From the cell containing the given text, extract its center point as (x, y) coordinate. 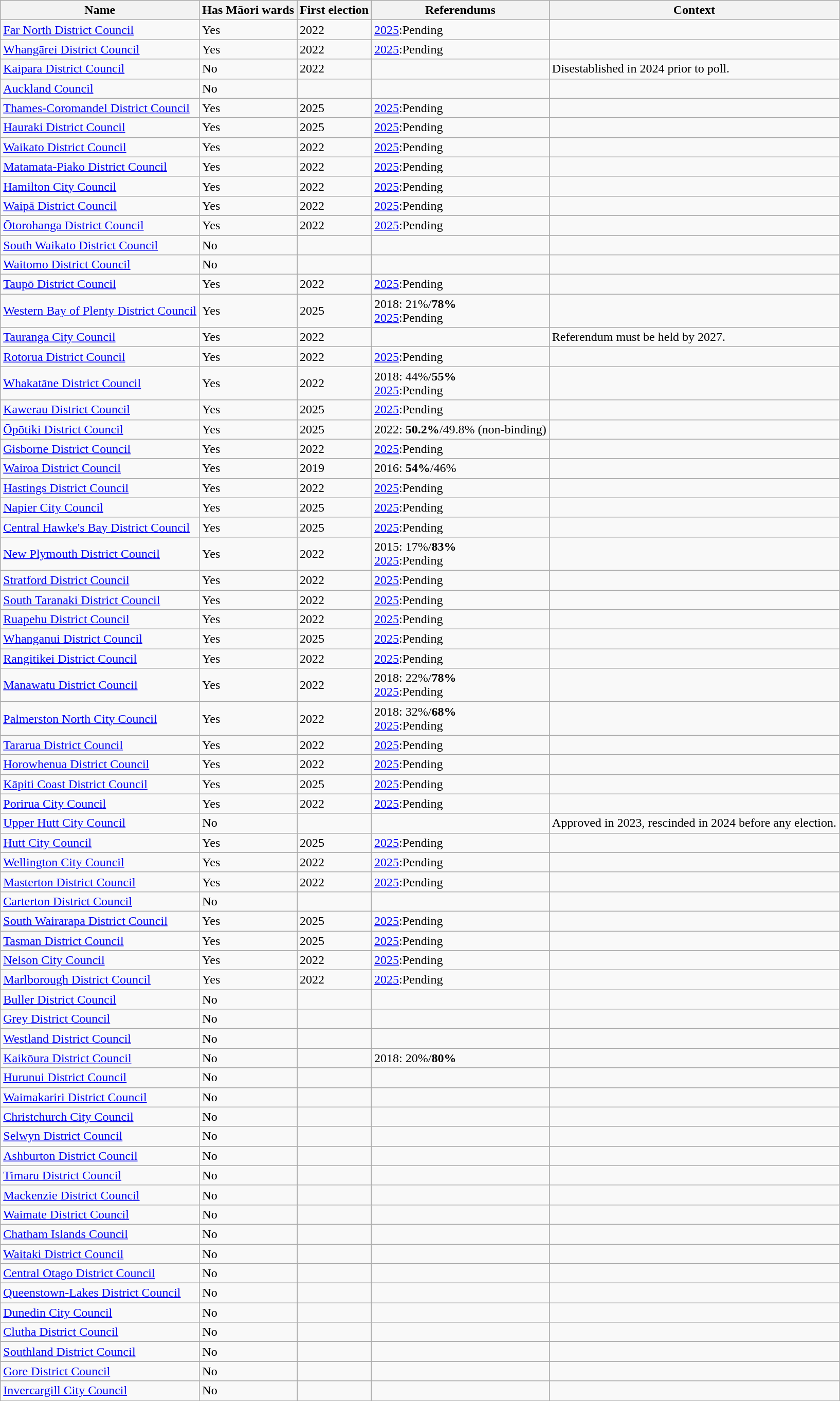
Grey District Council (100, 1019)
Masterton District Council (100, 882)
Stratford District Council (100, 580)
Southland District Council (100, 1352)
Carterton District Council (100, 901)
Tasman District Council (100, 940)
Referendums (461, 10)
Ōtorohanga District Council (100, 225)
2018: 32%/68%2025:Pending (461, 719)
Gisborne District Council (100, 449)
Marlborough District Council (100, 980)
Hamilton City Council (100, 186)
South Waikato District Council (100, 245)
Rangitikei District Council (100, 659)
Taupō District Council (100, 284)
Waipā District Council (100, 206)
Napier City Council (100, 507)
Hutt City Council (100, 843)
Queenstown-Lakes District Council (100, 1293)
Has Māori wards (248, 10)
Buller District Council (100, 999)
Far North District Council (100, 30)
Hastings District Council (100, 488)
Waikato District Council (100, 147)
Context (694, 10)
Christchurch City Council (100, 1117)
Mackenzie District Council (100, 1195)
2018: 44%/55%2025:Pending (461, 384)
Whanganui District Council (100, 639)
Kaipara District Council (100, 69)
2016: 54%/46% (461, 468)
Approved in 2023, rescinded in 2024 before any election. (694, 823)
Waitomo District Council (100, 265)
Palmerston North City Council (100, 719)
Waimate District Council (100, 1214)
South Wairarapa District Council (100, 921)
Whangārei District Council (100, 49)
Clutha District Council (100, 1332)
Nelson City Council (100, 960)
Waitaki District Council (100, 1254)
Gore District Council (100, 1371)
First election (334, 10)
Name (100, 10)
Selwyn District Council (100, 1136)
Matamata-Piako District Council (100, 167)
Hauraki District Council (100, 128)
Chatham Islands Council (100, 1234)
South Taranaki District Council (100, 600)
Wellington City Council (100, 862)
Upper Hutt City Council (100, 823)
Western Bay of Plenty District Council (100, 311)
Porirua City Council (100, 804)
Ashburton District Council (100, 1156)
Ōpōtiki District Council (100, 429)
Manawatu District Council (100, 685)
Kawerau District Council (100, 410)
Waimakariri District Council (100, 1097)
Tararua District Council (100, 745)
Ruapehu District Council (100, 620)
Kaikōura District Council (100, 1058)
Hurunui District Council (100, 1078)
Whakatāne District Council (100, 384)
Dunedin City Council (100, 1313)
Rotorua District Council (100, 357)
Wairoa District Council (100, 468)
Disestablished in 2024 prior to poll. (694, 69)
Auckland Council (100, 88)
2019 (334, 468)
Central Hawke's Bay District Council (100, 527)
Tauranga City Council (100, 337)
Westland District Council (100, 1039)
Invercargill City Council (100, 1391)
New Plymouth District Council (100, 553)
Timaru District Council (100, 1175)
2022: 50.2%/49.8% (non-binding) (461, 429)
2015: 17%/83%2025:Pending (461, 553)
2018: 21%/78%2025:Pending (461, 311)
Thames-Coromandel District Council (100, 108)
2018: 22%/78%2025:Pending (461, 685)
Horowhenua District Council (100, 765)
Referendum must be held by 2027. (694, 337)
Kāpiti Coast District Council (100, 784)
2018: 20%/80% (461, 1058)
Central Otago District Council (100, 1273)
